Extract the (X, Y) coordinate from the center of the cell holding the provided text.  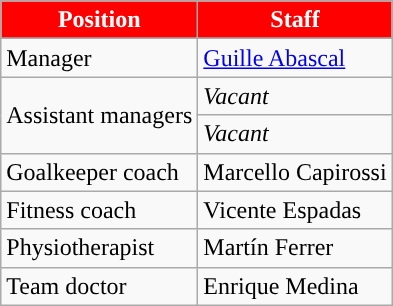
Staff (295, 20)
Fitness coach (100, 210)
Goalkeeper coach (100, 172)
Position (100, 20)
Guille Abascal (295, 58)
Martín Ferrer (295, 248)
Physiotherapist (100, 248)
Manager (100, 58)
Marcello Capirossi (295, 172)
Enrique Medina (295, 286)
Vicente Espadas (295, 210)
Assistant managers (100, 115)
Team doctor (100, 286)
